Locate the cell with the specified text and output its [X, Y] center coordinate. 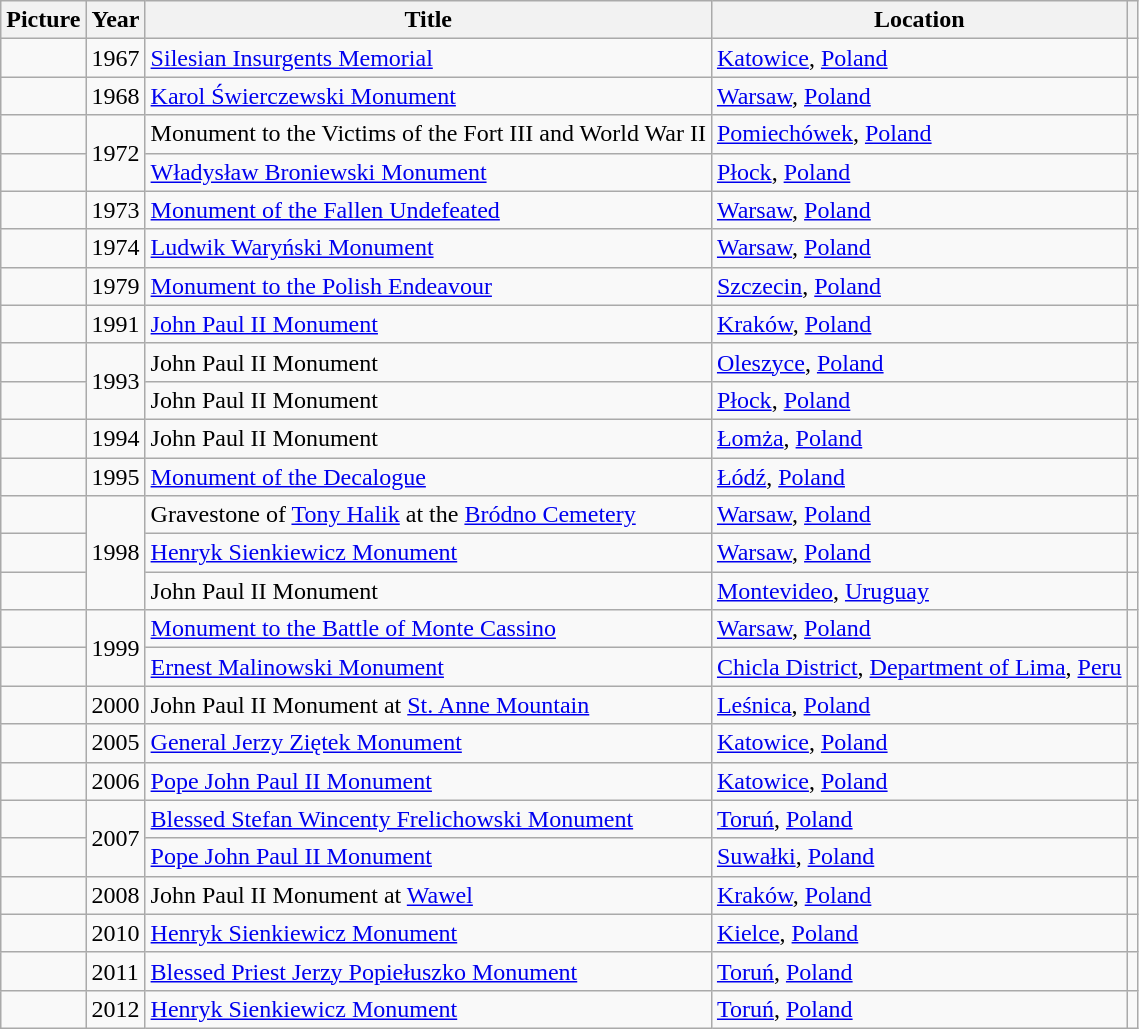
1967 [116, 58]
2011 [116, 971]
1999 [116, 648]
Blessed Priest Jerzy Popiełuszko Monument [428, 971]
Monument of the Fallen Undefeated [428, 210]
Oleszyce, Poland [919, 362]
Year [116, 20]
2006 [116, 781]
Monument of the Decalogue [428, 477]
Łódź, Poland [919, 477]
Monument to the Battle of Monte Cassino [428, 629]
Suwałki, Poland [919, 857]
Monument to the Victims of the Fort III and World War II [428, 134]
2008 [116, 895]
1972 [116, 153]
Montevideo, Uruguay [919, 591]
1974 [116, 248]
John Paul II Monument at Wawel [428, 895]
Leśnica, Poland [919, 705]
2007 [116, 838]
Pomiechówek, Poland [919, 134]
1994 [116, 438]
1968 [116, 96]
Location [919, 20]
2000 [116, 705]
Ernest Malinowski Monument [428, 667]
Ludwik Waryński Monument [428, 248]
1995 [116, 477]
Karol Świerczewski Monument [428, 96]
Władysław Broniewski Monument [428, 172]
1991 [116, 324]
1993 [116, 381]
Chicla District, Department of Lima, Peru [919, 667]
Szczecin, Poland [919, 286]
Monument to the Polish Endeavour [428, 286]
1973 [116, 210]
Blessed Stefan Wincenty Frelichowski Monument [428, 819]
John Paul II Monument at St. Anne Mountain [428, 705]
1998 [116, 553]
Picture [44, 20]
2010 [116, 933]
1979 [116, 286]
2005 [116, 743]
General Jerzy Ziętek Monument [428, 743]
2012 [116, 1009]
Łomża, Poland [919, 438]
Silesian Insurgents Memorial [428, 58]
Gravestone of Tony Halik at the Bródno Cemetery [428, 515]
Title [428, 20]
Kielce, Poland [919, 933]
